Determine the (X, Y) coordinate at the center of the cell enclosing the given text.  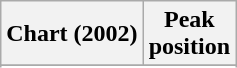
Chart (2002) (72, 34)
Peakposition (189, 34)
